For the text-containing cell, return its midpoint in (x, y) coordinate format. 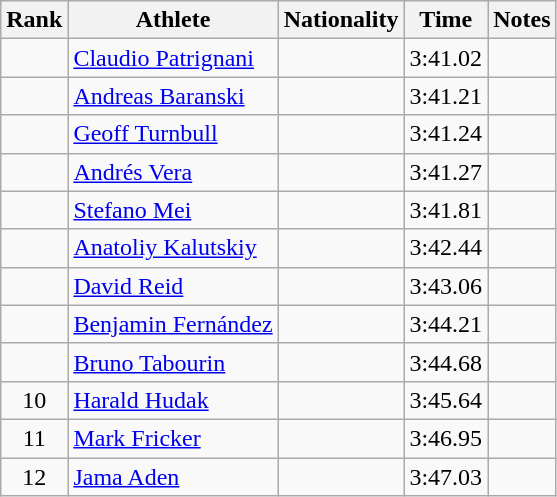
Nationality (341, 20)
David Reid (173, 286)
Stefano Mei (173, 210)
3:41.02 (446, 58)
3:45.64 (446, 400)
Andreas Baranski (173, 96)
3:41.27 (446, 172)
3:47.03 (446, 477)
Time (446, 20)
Claudio Patrignani (173, 58)
Athlete (173, 20)
Notes (522, 20)
3:44.21 (446, 324)
Harald Hudak (173, 400)
Rank (34, 20)
10 (34, 400)
3:41.81 (446, 210)
3:41.24 (446, 134)
3:46.95 (446, 438)
3:43.06 (446, 286)
Geoff Turnbull (173, 134)
Jama Aden (173, 477)
Benjamin Fernández (173, 324)
Mark Fricker (173, 438)
3:44.68 (446, 362)
Andrés Vera (173, 172)
3:41.21 (446, 96)
3:42.44 (446, 248)
12 (34, 477)
11 (34, 438)
Bruno Tabourin (173, 362)
Anatoliy Kalutskiy (173, 248)
